From the cell containing the given text, extract its center point as (x, y) coordinate. 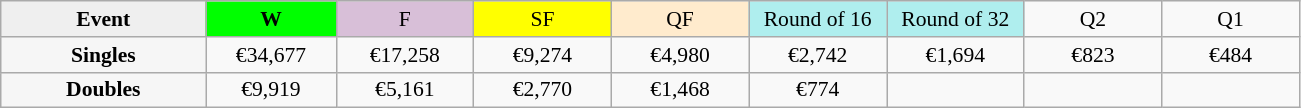
Event (104, 19)
Doubles (104, 90)
€2,770 (543, 90)
€823 (1093, 55)
€9,919 (271, 90)
QF (680, 19)
€2,742 (818, 55)
€17,258 (405, 55)
€1,468 (680, 90)
€484 (1231, 55)
Round of 32 (955, 19)
€4,980 (680, 55)
Q1 (1231, 19)
W (271, 19)
€774 (818, 90)
F (405, 19)
SF (543, 19)
Singles (104, 55)
€1,694 (955, 55)
Q2 (1093, 19)
Round of 16 (818, 19)
€34,677 (271, 55)
€5,161 (405, 90)
€9,274 (543, 55)
